For the text-containing cell, return its midpoint in [X, Y] coordinate format. 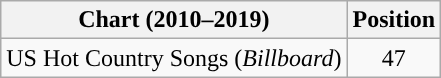
US Hot Country Songs (Billboard) [174, 58]
47 [394, 58]
Chart (2010–2019) [174, 20]
Position [394, 20]
